Search for the cell housing the specified text and yield its (x, y) center coordinate. 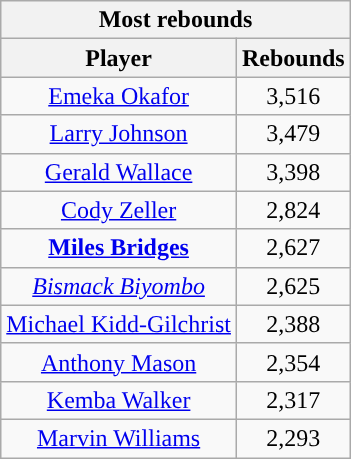
Player (119, 58)
Miles Bridges (119, 248)
Most rebounds (176, 20)
Emeka Okafor (119, 96)
2,625 (293, 286)
Rebounds (293, 58)
2,824 (293, 210)
Bismack Biyombo (119, 286)
2,354 (293, 362)
Larry Johnson (119, 134)
2,627 (293, 248)
Marvin Williams (119, 438)
3,516 (293, 96)
Cody Zeller (119, 210)
Gerald Wallace (119, 172)
2,317 (293, 400)
2,388 (293, 324)
Michael Kidd-Gilchrist (119, 324)
3,398 (293, 172)
2,293 (293, 438)
3,479 (293, 134)
Kemba Walker (119, 400)
Anthony Mason (119, 362)
